Find where the given text appears and provide that cell's center as (x, y) coordinate. 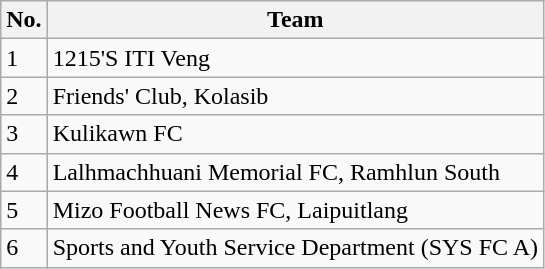
Team (295, 20)
Sports and Youth Service Department (SYS FC A) (295, 248)
Friends' Club, Kolasib (295, 96)
6 (24, 248)
Mizo Football News FC, Laipuitlang (295, 210)
Kulikawn FC (295, 134)
Lalhmachhuani Memorial FC, Ramhlun South (295, 172)
4 (24, 172)
2 (24, 96)
1 (24, 58)
1215'S ITI Veng (295, 58)
No. (24, 20)
3 (24, 134)
5 (24, 210)
